Extract the (x, y) coordinate from the center of the cell holding the provided text.  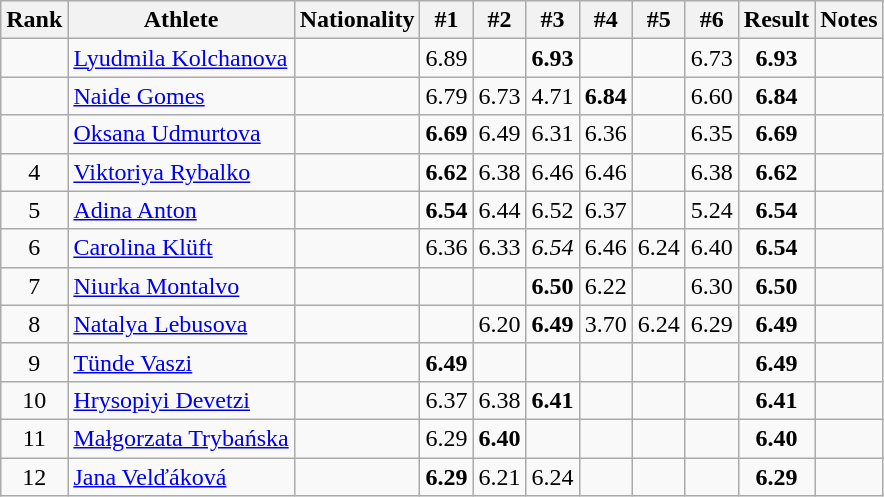
Carolina Klüft (181, 248)
Jana Velďáková (181, 477)
6.35 (712, 134)
#2 (500, 20)
Lyudmila Kolchanova (181, 58)
7 (34, 286)
6.31 (552, 134)
6.60 (712, 96)
#3 (552, 20)
4.71 (552, 96)
6.21 (500, 477)
5.24 (712, 210)
6.44 (500, 210)
Notes (849, 20)
Viktoriya Rybalko (181, 172)
6.79 (446, 96)
Naide Gomes (181, 96)
Result (776, 20)
9 (34, 362)
#4 (606, 20)
6.52 (552, 210)
Adina Anton (181, 210)
Hrysopiyi Devetzi (181, 400)
5 (34, 210)
#6 (712, 20)
8 (34, 324)
Nationality (357, 20)
Athlete (181, 20)
Natalya Lebusova (181, 324)
Rank (34, 20)
6.20 (500, 324)
#5 (658, 20)
6.22 (606, 286)
6.33 (500, 248)
6 (34, 248)
Niurka Montalvo (181, 286)
Tünde Vaszi (181, 362)
Małgorzata Trybańska (181, 438)
6.30 (712, 286)
Oksana Udmurtova (181, 134)
6.89 (446, 58)
#1 (446, 20)
4 (34, 172)
12 (34, 477)
11 (34, 438)
3.70 (606, 324)
10 (34, 400)
